Output the [x, y] coordinate of the center of the cell containing the given text.  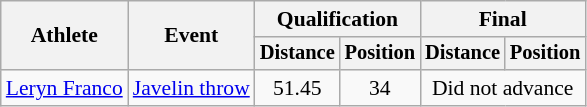
Leryn Franco [64, 88]
Qualification [338, 19]
Event [192, 36]
51.45 [298, 88]
Javelin throw [192, 88]
Did not advance [502, 88]
Athlete [64, 36]
34 [380, 88]
Final [502, 19]
